Provide the [x, y] coordinate of the cell's center where the given text is located.  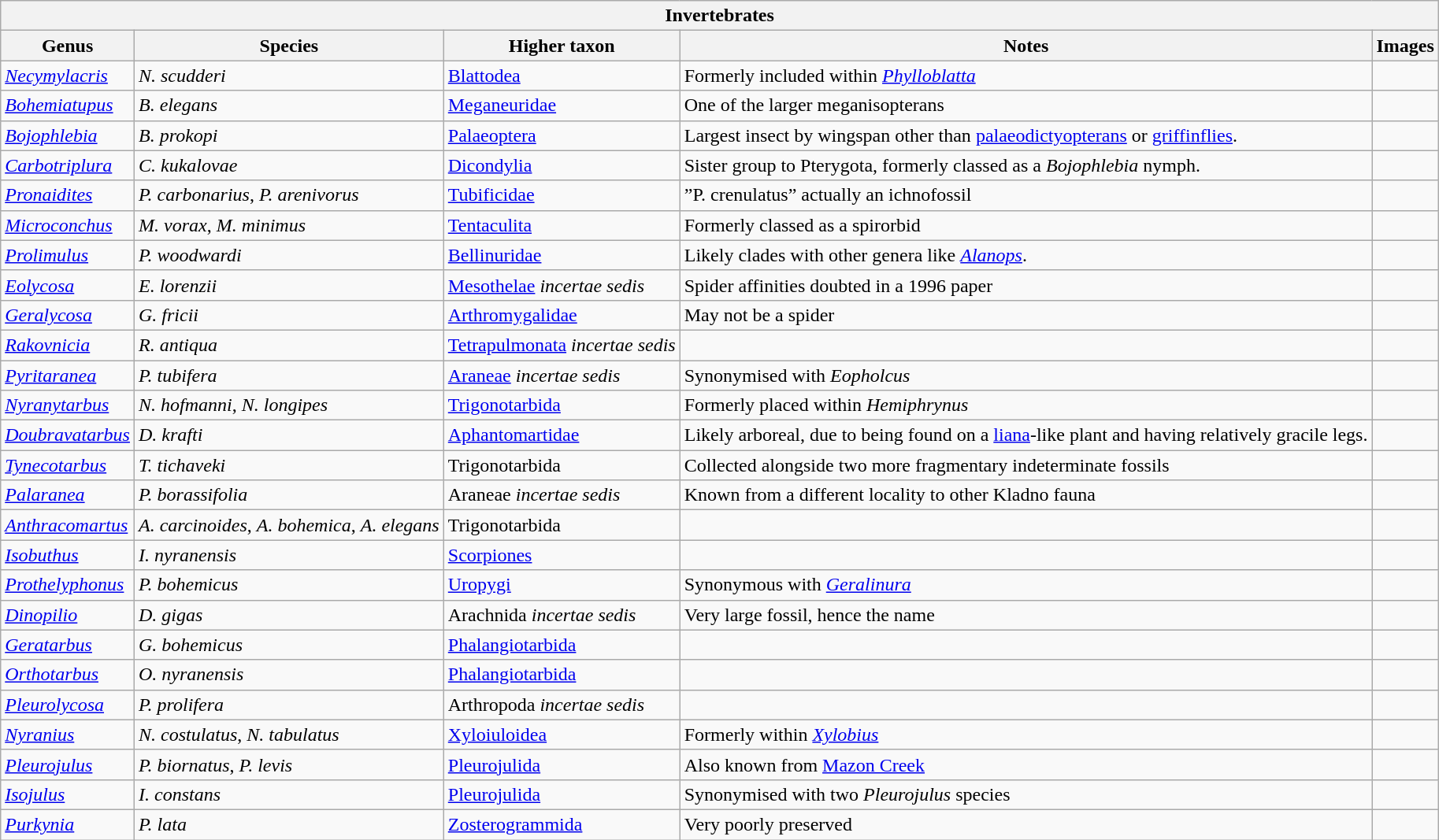
Scorpiones [562, 555]
Palaeoptera [562, 135]
P. woodwardi [288, 255]
Known from a different locality to other Kladno fauna [1025, 495]
A. carcinoides, A. bohemica, A. elegans [288, 525]
Pleurolycosa [68, 705]
Purkynia [68, 824]
Pyritaranea [68, 376]
Synonymised with two Pleurojulus species [1025, 794]
Nyranytarbus [68, 405]
Likely arboreal, due to being found on a liana-like plant and having relatively gracile legs. [1025, 435]
Isobuthus [68, 555]
”P. crenulatus” actually an ichnofossil [1025, 195]
Species [288, 46]
Likely clades with other genera like Alanops. [1025, 255]
May not be a spider [1025, 315]
Nyranius [68, 735]
Geratarbus [68, 645]
Very poorly preserved [1025, 824]
T. tichaveki [288, 465]
Spider affinities doubted in a 1996 paper [1025, 285]
Dicondylia [562, 165]
Higher taxon [562, 46]
R. antiqua [288, 345]
P. prolifera [288, 705]
Very large fossil, hence the name [1025, 615]
Aphantomartidae [562, 435]
Also known from Mazon Creek [1025, 764]
Pleurojulus [68, 764]
Formerly within Xylobius [1025, 735]
P. borassifolia [288, 495]
Blattodea [562, 76]
Tetrapulmonata incertae sedis [562, 345]
Doubravatarbus [68, 435]
Invertebrates [720, 16]
Arthropoda incertae sedis [562, 705]
Bohemiatupus [68, 105]
Carbotriplura [68, 165]
Palaranea [68, 495]
Necymylacris [68, 76]
Xyloiuloidea [562, 735]
Orthotarbus [68, 675]
N. scudderi [288, 76]
P. biornatus, P. levis [288, 764]
B. elegans [288, 105]
Prolimulus [68, 255]
B. prokopi [288, 135]
P. lata [288, 824]
Arthromygalidae [562, 315]
Microconchus [68, 225]
Uropygi [562, 585]
Tentaculita [562, 225]
Tubificidae [562, 195]
P. bohemicus [288, 585]
G. bohemicus [288, 645]
M. vorax, M. minimus [288, 225]
One of the larger meganisopterans [1025, 105]
P. tubifera [288, 376]
N. hofmanni, N. longipes [288, 405]
Mesothelae incertae sedis [562, 285]
Arachnida incertae sedis [562, 615]
Zosterogrammida [562, 824]
Formerly placed within Hemiphrynus [1025, 405]
Genus [68, 46]
Collected alongside two more fragmentary indeterminate fossils [1025, 465]
Bojophlebia [68, 135]
Images [1405, 46]
Pronaidites [68, 195]
O. nyranensis [288, 675]
Tynecotarbus [68, 465]
Synonymised with Eopholcus [1025, 376]
Synonymous with Geralinura [1025, 585]
I. nyranensis [288, 555]
D. krafti [288, 435]
Prothelyphonus [68, 585]
Anthracomartus [68, 525]
Notes [1025, 46]
P. carbonarius, P. arenivorus [288, 195]
C. kukalovae [288, 165]
Sister group to Pterygota, formerly classed as a Bojophlebia nymph. [1025, 165]
Formerly included within Phylloblatta [1025, 76]
Isojulus [68, 794]
Geralycosa [68, 315]
Meganeuridae [562, 105]
I. constans [288, 794]
Dinopilio [68, 615]
Rakovnicia [68, 345]
Largest insect by wingspan other than palaeodictyopterans or griffinflies. [1025, 135]
Bellinuridae [562, 255]
E. lorenzii [288, 285]
Eolycosa [68, 285]
N. costulatus, N. tabulatus [288, 735]
Formerly classed as a spirorbid [1025, 225]
D. gigas [288, 615]
G. fricii [288, 315]
